Locate the cell with the specified text and output its [X, Y] center coordinate. 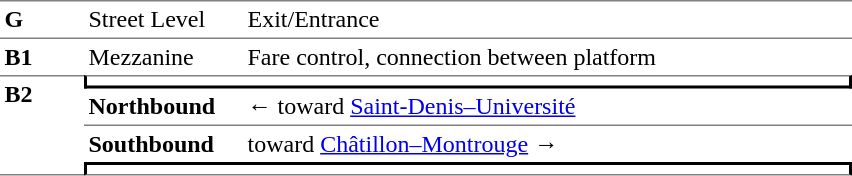
B1 [42, 57]
Southbound [164, 144]
Mezzanine [164, 57]
Street Level [164, 19]
G [42, 19]
B2 [42, 125]
Exit/Entrance [548, 19]
Northbound [164, 107]
toward Châtillon–Montrouge → [548, 144]
Fare control, connection between platform [548, 57]
← toward Saint-Denis–Université [548, 107]
